Return the [X, Y] coordinate for the center point of the cell that contains the specified text.  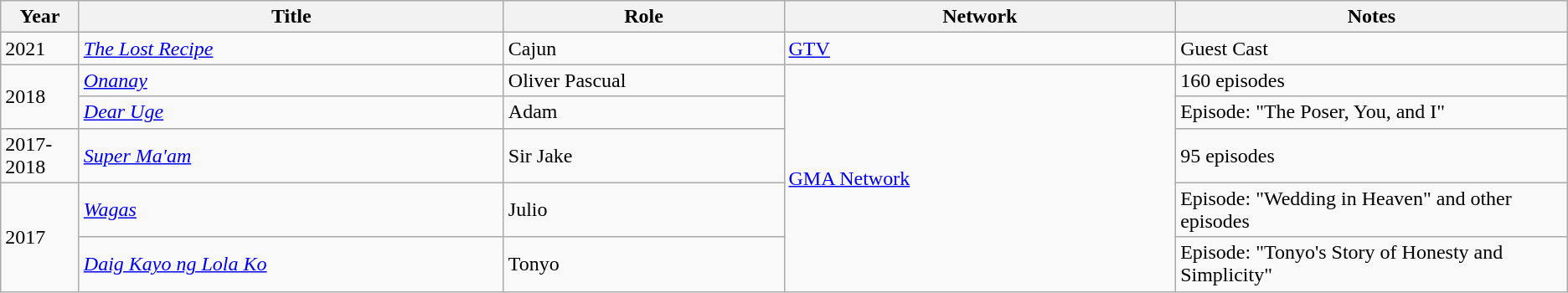
Role [643, 17]
Oliver Pascual [643, 80]
Wagas [291, 209]
2017-2018 [40, 156]
Super Ma'am [291, 156]
GTV [980, 49]
Year [40, 17]
Julio [643, 209]
Network [980, 17]
Episode: "Wedding in Heaven" and other episodes [1372, 209]
Dear Uge [291, 112]
160 episodes [1372, 80]
Tonyo [643, 265]
Notes [1372, 17]
Cajun [643, 49]
Episode: "The Poser, You, and I" [1372, 112]
The Lost Recipe [291, 49]
2018 [40, 96]
Episode: "Tonyo's Story of Honesty and Simplicity" [1372, 265]
Daig Kayo ng Lola Ko [291, 265]
Onanay [291, 80]
GMA Network [980, 177]
95 episodes [1372, 156]
2021 [40, 49]
Guest Cast [1372, 49]
Title [291, 17]
Sir Jake [643, 156]
2017 [40, 237]
Adam [643, 112]
